Determine the [X, Y] coordinate at the center of the cell enclosing the given text.  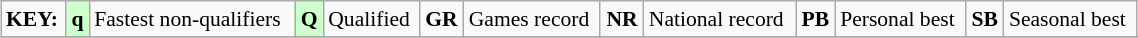
GR [442, 19]
Personal best [900, 19]
Games record [532, 19]
PB [816, 19]
Q [309, 19]
q [78, 19]
Qualified [371, 19]
National record [720, 19]
Fastest non-qualifiers [192, 19]
KEY: [34, 19]
NR [622, 19]
SB [985, 19]
Seasonal best [1070, 19]
